Find where the given text appears and provide that cell's center as [X, Y] coordinate. 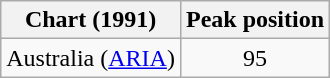
95 [254, 58]
Chart (1991) [91, 20]
Australia (ARIA) [91, 58]
Peak position [254, 20]
